Identify which cell holds the provided text, then report its (X, Y) central coordinate. 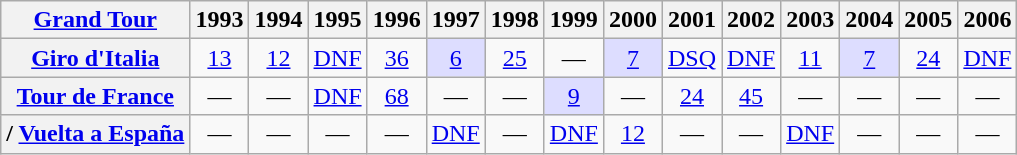
2003 (810, 20)
1993 (220, 20)
1997 (456, 20)
9 (574, 96)
/ Vuelta a España (96, 134)
2002 (752, 20)
2001 (692, 20)
25 (514, 58)
DSQ (692, 58)
2006 (988, 20)
13 (220, 58)
6 (456, 58)
Tour de France (96, 96)
1994 (278, 20)
1998 (514, 20)
45 (752, 96)
1999 (574, 20)
36 (396, 58)
Giro d'Italia (96, 58)
Grand Tour (96, 20)
68 (396, 96)
11 (810, 58)
2005 (928, 20)
2000 (632, 20)
1995 (338, 20)
2004 (870, 20)
1996 (396, 20)
